Return the [X, Y] coordinate for the center point of the cell that contains the specified text.  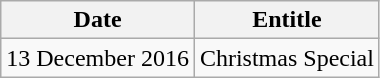
Entitle [286, 20]
Date [98, 20]
13 December 2016 [98, 58]
Christmas Special [286, 58]
